From the cell containing the given text, extract its center point as [X, Y] coordinate. 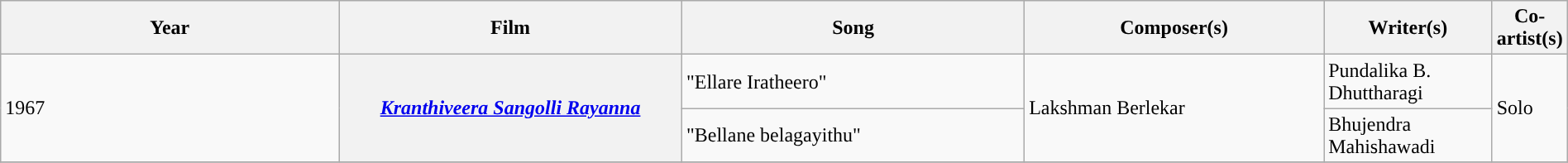
Writer(s) [1408, 28]
Song [853, 28]
Composer(s) [1174, 28]
Lakshman Berlekar [1174, 108]
"Bellane belagayithu" [853, 136]
Kranthiveera Sangolli Rayanna [511, 108]
1967 [170, 108]
Bhujendra Mahishawadi [1408, 136]
Solo [1530, 108]
Year [170, 28]
Co-artist(s) [1530, 28]
"Ellare Iratheero" [853, 81]
Pundalika B. Dhuttharagi [1408, 81]
Film [511, 28]
